Determine the (X, Y) coordinate at the center of the cell enclosing the given text.  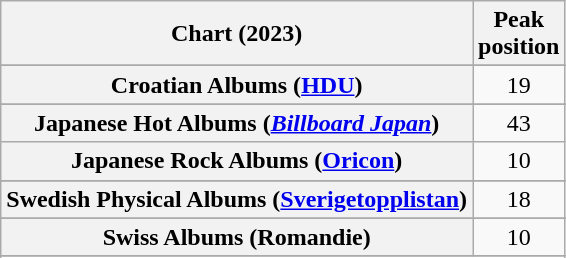
Swedish Physical Albums (Sverigetopplistan) (237, 199)
Japanese Rock Albums (Oricon) (237, 161)
Croatian Albums (HDU) (237, 85)
43 (519, 123)
Chart (2023) (237, 34)
Swiss Albums (Romandie) (237, 237)
18 (519, 199)
Peakposition (519, 34)
Japanese Hot Albums (Billboard Japan) (237, 123)
19 (519, 85)
